Search for the cell housing the specified text and yield its (X, Y) center coordinate. 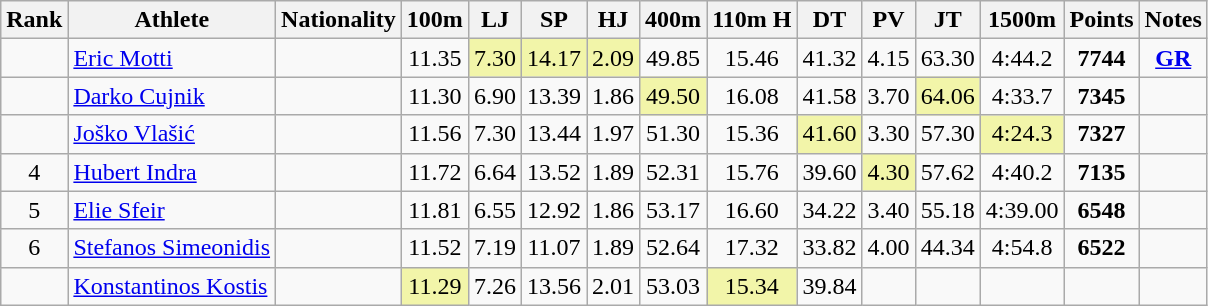
15.36 (752, 134)
11.29 (434, 286)
HJ (612, 20)
JT (948, 20)
11.72 (434, 172)
2.01 (612, 286)
7345 (1102, 96)
SP (554, 20)
12.92 (554, 210)
400m (674, 20)
Hubert Indra (172, 172)
4:44.2 (1022, 58)
4:24.3 (1022, 134)
7327 (1102, 134)
4:40.2 (1022, 172)
52.64 (674, 248)
14.17 (554, 58)
4:39.00 (1022, 210)
Athlete (172, 20)
3.30 (888, 134)
15.34 (752, 286)
11.30 (434, 96)
100m (434, 20)
41.32 (830, 58)
57.30 (948, 134)
6548 (1102, 210)
6 (34, 248)
7.19 (494, 248)
53.17 (674, 210)
17.32 (752, 248)
13.39 (554, 96)
39.60 (830, 172)
4 (34, 172)
Rank (34, 20)
44.34 (948, 248)
49.85 (674, 58)
55.18 (948, 210)
LJ (494, 20)
3.70 (888, 96)
6.55 (494, 210)
6.64 (494, 172)
39.84 (830, 286)
11.07 (554, 248)
15.76 (752, 172)
PV (888, 20)
6.90 (494, 96)
Points (1102, 20)
Stefanos Simeonidis (172, 248)
4.15 (888, 58)
16.60 (752, 210)
4.00 (888, 248)
Elie Sfeir (172, 210)
16.08 (752, 96)
7744 (1102, 58)
57.62 (948, 172)
11.81 (434, 210)
63.30 (948, 58)
7135 (1102, 172)
4:33.7 (1022, 96)
33.82 (830, 248)
Notes (1173, 20)
5 (34, 210)
110m H (752, 20)
2.09 (612, 58)
11.35 (434, 58)
Eric Motti (172, 58)
49.50 (674, 96)
4.30 (888, 172)
51.30 (674, 134)
7.26 (494, 286)
13.52 (554, 172)
52.31 (674, 172)
13.44 (554, 134)
Konstantinos Kostis (172, 286)
34.22 (830, 210)
Darko Cujnik (172, 96)
6522 (1102, 248)
1.97 (612, 134)
41.58 (830, 96)
15.46 (752, 58)
11.52 (434, 248)
53.03 (674, 286)
GR (1173, 58)
41.60 (830, 134)
11.56 (434, 134)
13.56 (554, 286)
Joško Vlašić (172, 134)
Nationality (339, 20)
1500m (1022, 20)
DT (830, 20)
3.40 (888, 210)
4:54.8 (1022, 248)
64.06 (948, 96)
